Search for the cell housing the specified text and yield its (X, Y) center coordinate. 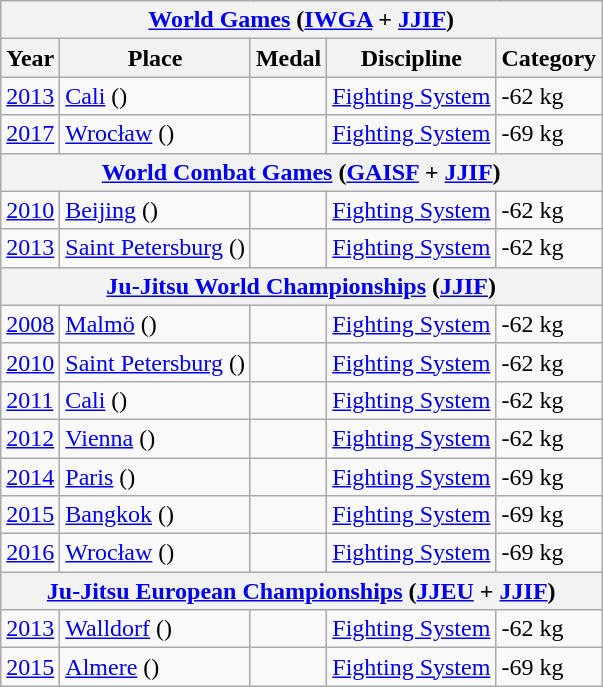
2016 (30, 553)
Ju-Jitsu European Championships (JJEU + JJIF) (302, 591)
2008 (30, 324)
Year (30, 58)
World Combat Games (GAISF + JJIF) (302, 172)
Vienna () (156, 438)
Paris () (156, 477)
Place (156, 58)
2017 (30, 134)
Discipline (412, 58)
Almere () (156, 667)
Beijing () (156, 210)
Bangkok () (156, 515)
Category (549, 58)
Medal (288, 58)
Walldorf () (156, 629)
2014 (30, 477)
Ju-Jitsu World Championships (JJIF) (302, 286)
World Games (IWGA + JJIF) (302, 20)
Malmö () (156, 324)
2011 (30, 400)
2012 (30, 438)
